Scan for the cell matching the given text and deliver its (X, Y) coordinate at center. 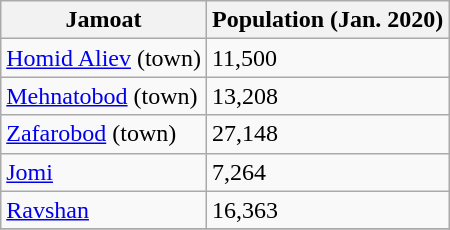
7,264 (327, 172)
27,148 (327, 134)
16,363 (327, 210)
Population (Jan. 2020) (327, 20)
13,208 (327, 96)
Ravshan (104, 210)
Zafarobod (town) (104, 134)
11,500 (327, 58)
Homid Aliev (town) (104, 58)
Mehnatobod (town) (104, 96)
Jamoat (104, 20)
Jomi (104, 172)
